Output the (X, Y) coordinate of the center of the cell containing the given text.  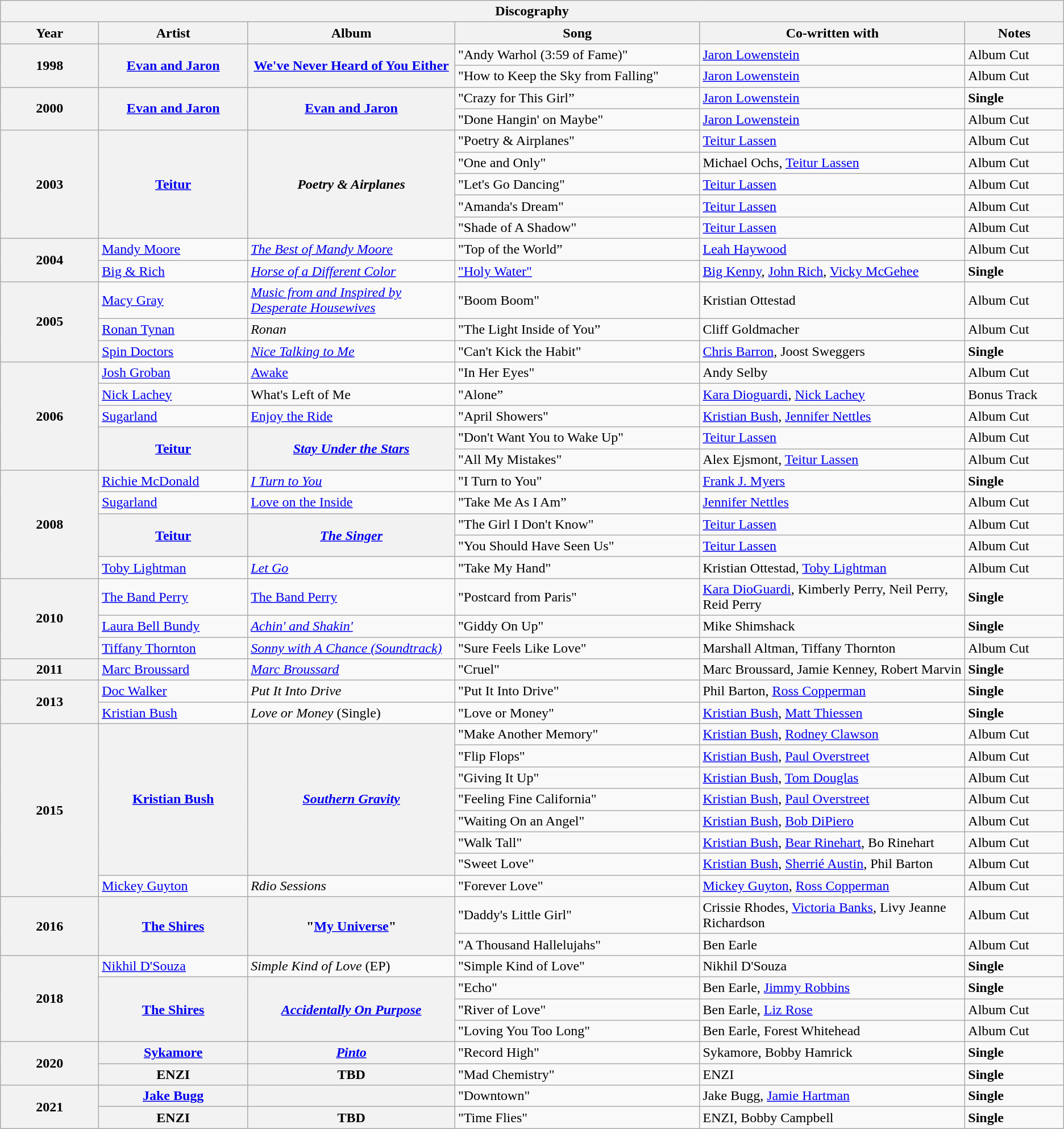
2013 (50, 702)
"How to Keep the Sky from Falling" (577, 76)
Spin Doctors (173, 351)
Tiffany Thornton (173, 647)
2008 (50, 524)
"Simple Kind of Love" (577, 966)
"A Thousand Hallelujahs" (577, 944)
"You Should Have Seen Us" (577, 546)
Kristian Bush, Rodney Clawson (832, 734)
"Giving It Up" (577, 778)
"Put It Into Drive" (577, 691)
Love or Money (Single) (351, 713)
2004 (50, 260)
2011 (50, 670)
"Feeling Fine California" (577, 799)
Kristian Ottestad, Toby Lightman (832, 567)
2020 (50, 1064)
"Take Me As I Am” (577, 503)
Notes (1014, 33)
Year (50, 33)
Chris Barron, Joost Sweggers (832, 351)
Ronan (351, 330)
2000 (50, 109)
Ronan Tynan (173, 330)
"Make Another Memory" (577, 734)
What's Left of Me (351, 395)
Rdio Sessions (351, 886)
Alex Ejsmont, Teitur Lassen (832, 459)
Poetry & Airplanes (351, 184)
Kristian Bush, Bob DiPiero (832, 821)
2016 (50, 925)
The Best of Mandy Moore (351, 249)
Stay Under the Stars (351, 449)
"All My Mistakes" (577, 459)
Kara Dioguardi, Nick Lachey (832, 395)
Kristian Bush, Bear Rinehart, Bo Rinehart (832, 842)
Sykamore (173, 1053)
Let Go (351, 567)
"Don't Want You to Wake Up" (577, 438)
Nice Talking to Me (351, 351)
Music from and Inspired by Desperate Housewives (351, 300)
"Sweet Love" (577, 864)
"Top of the World” (577, 249)
Cliff Goldmacher (832, 330)
Ben Earle, Jimmy Robbins (832, 987)
Achin' and Shakin' (351, 626)
The Singer (351, 535)
Jake Bugg (173, 1096)
"Loving You Too Long" (577, 1031)
Crissie Rhodes, Victoria Banks, Livy Jeanne Richardson (832, 915)
Put It Into Drive (351, 691)
"The Light Inside of You” (577, 330)
Mandy Moore (173, 249)
Love on the Inside (351, 503)
Mike Shimshack (832, 626)
Ben Earle, Liz Rose (832, 1009)
2015 (50, 810)
"Done Hangin' on Maybe" (577, 119)
Pinto (351, 1053)
2003 (50, 184)
"Walk Tall" (577, 842)
Song (577, 33)
"Crazy for This Girl” (577, 98)
"April Showers" (577, 416)
Mickey Guyton, Ross Copperman (832, 886)
Nick Lachey (173, 395)
Simple Kind of Love (EP) (351, 966)
"One and Only" (577, 163)
2021 (50, 1107)
"Record High" (577, 1053)
"Holy Water" (577, 271)
2010 (50, 619)
Kristian Bush, Matt Thiessen (832, 713)
Southern Gravity (351, 799)
Frank J. Myers (832, 481)
"Daddy's Little Girl" (577, 915)
We've Never Heard of You Either (351, 65)
Doc Walker (173, 691)
"Echo" (577, 987)
"Cruel" (577, 670)
"I Turn to You" (577, 481)
Kristian Bush, Tom Douglas (832, 778)
Toby Lightman (173, 567)
Album (351, 33)
Kristian Bush, Sherrié Austin, Phil Barton (832, 864)
"Let's Go Dancing" (577, 184)
Michael Ochs, Teitur Lassen (832, 163)
2005 (50, 322)
Marshall Altman, Tiffany Thornton (832, 647)
Jennifer Nettles (832, 503)
"Forever Love" (577, 886)
Accidentally On Purpose (351, 1009)
Mickey Guyton (173, 886)
"The Girl I Don't Know" (577, 524)
"River of Love" (577, 1009)
Marc Broussard, Jamie Kenney, Robert Marvin (832, 670)
Kristian Ottestad (832, 300)
"Andy Warhol (3:59 of Fame)" (577, 55)
Co-written with (832, 33)
"Sure Feels Like Love" (577, 647)
"Mad Chemistry" (577, 1074)
Awake (351, 373)
Bonus Track (1014, 395)
Discography (532, 11)
"Waiting On an Angel" (577, 821)
"My Universe" (351, 925)
Big & Rich (173, 271)
Jake Bugg, Jamie Hartman (832, 1096)
Artist (173, 33)
Andy Selby (832, 373)
Sykamore, Bobby Hamrick (832, 1053)
Leah Haywood (832, 249)
Laura Bell Bundy (173, 626)
"Postcard from Paris" (577, 597)
2018 (50, 998)
Josh Groban (173, 373)
ENZI, Bobby Campbell (832, 1118)
Macy Gray (173, 300)
"Take My Hand" (577, 567)
Big Kenny, John Rich, Vicky McGehee (832, 271)
2006 (50, 416)
"In Her Eyes" (577, 373)
"Poetry & Airplanes" (577, 141)
"Amanda's Dream" (577, 206)
Horse of a Different Color (351, 271)
"Can't Kick the Habit" (577, 351)
"Time Flies" (577, 1118)
"Shade of A Shadow" (577, 227)
"Flip Flops" (577, 756)
"Giddy On Up" (577, 626)
"Boom Boom" (577, 300)
"Love or Money" (577, 713)
Richie McDonald (173, 481)
Kara DioGuardi, Kimberly Perry, Neil Perry, Reid Perry (832, 597)
"Downtown" (577, 1096)
Sonny with A Chance (Soundtrack) (351, 647)
1998 (50, 65)
I Turn to You (351, 481)
Phil Barton, Ross Copperman (832, 691)
Ben Earle (832, 944)
Kristian Bush, Jennifer Nettles (832, 416)
"Alone” (577, 395)
Ben Earle, Forest Whitehead (832, 1031)
Enjoy the Ride (351, 416)
